Locate the cell with the specified text and output its [X, Y] center coordinate. 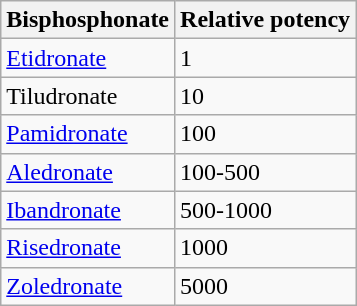
1 [266, 58]
Aledronate [88, 172]
Etidronate [88, 58]
5000 [266, 286]
Ibandronate [88, 210]
10 [266, 96]
Zoledronate [88, 286]
Pamidronate [88, 134]
Bisphosphonate [88, 20]
100-500 [266, 172]
100 [266, 134]
Tiludronate [88, 96]
Risedronate [88, 248]
Relative potency [266, 20]
1000 [266, 248]
500-1000 [266, 210]
